Output the [x, y] coordinate of the center of the cell containing the given text.  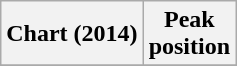
Chart (2014) [72, 34]
Peakposition [189, 34]
